Find where the given text appears and provide that cell's center as [X, Y] coordinate. 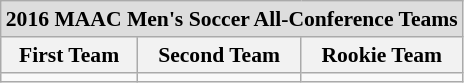
Rookie Team [382, 55]
First Team [70, 55]
2016 MAAC Men's Soccer All-Conference Teams [232, 19]
Second Team [218, 55]
